Identify which cell holds the provided text, then report its [X, Y] central coordinate. 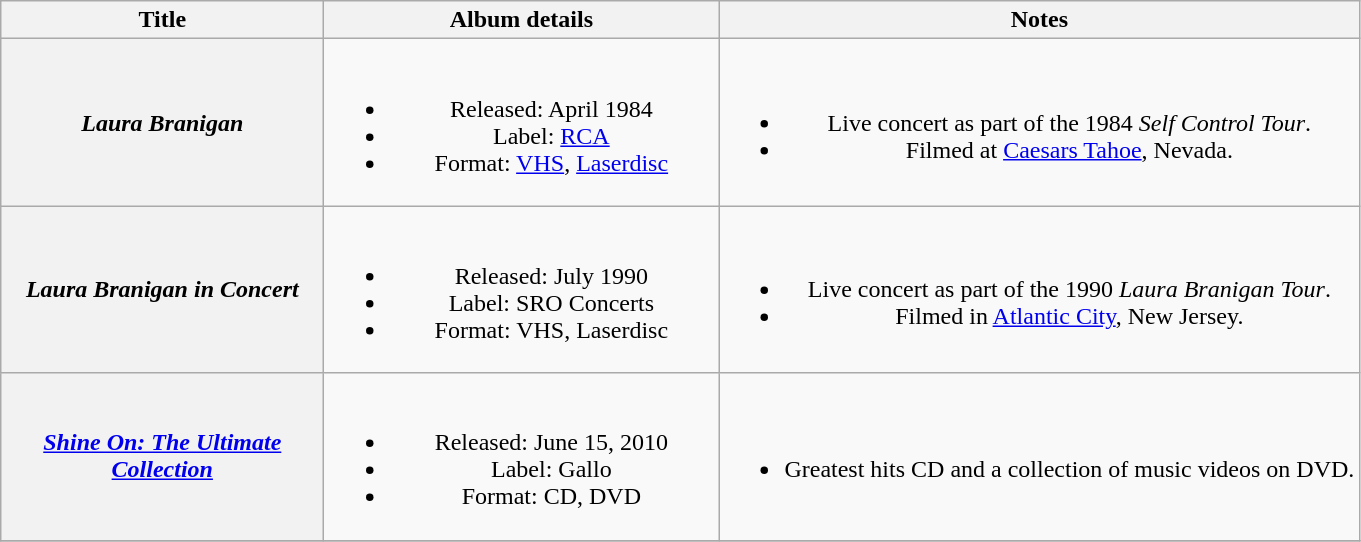
Laura Branigan [162, 122]
Released: July 1990Label: SRO ConcertsFormat: VHS, Laserdisc [522, 290]
Live concert as part of the 1990 Laura Branigan Tour.Filmed in Atlantic City, New Jersey. [1040, 290]
Laura Branigan in Concert [162, 290]
Live concert as part of the 1984 Self Control Tour.Filmed at Caesars Tahoe, Nevada. [1040, 122]
Greatest hits CD and a collection of music videos on DVD. [1040, 456]
Released: June 15, 2010Label: GalloFormat: CD, DVD [522, 456]
Title [162, 20]
Released: April 1984Label: RCAFormat: VHS, Laserdisc [522, 122]
Notes [1040, 20]
Album details [522, 20]
Shine On: The Ultimate Collection [162, 456]
